For the text-containing cell, return its midpoint in [X, Y] coordinate format. 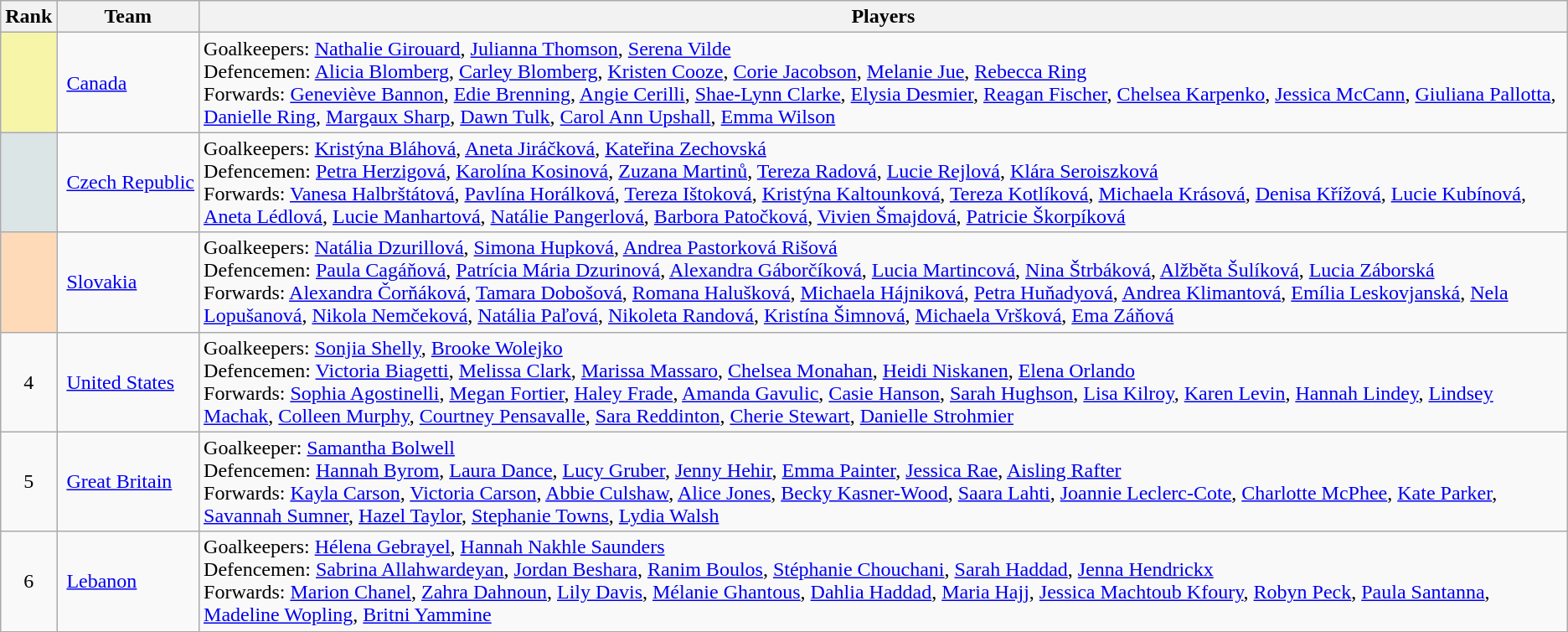
Rank [28, 17]
Lebanon [128, 582]
Canada [128, 82]
6 [28, 582]
Team [128, 17]
Great Britain [128, 481]
Czech Republic [128, 183]
4 [28, 382]
Players [884, 17]
United States [128, 382]
5 [28, 481]
Slovakia [128, 282]
